Detect which cell encompasses the target text, then output its [x, y] center coordinate. 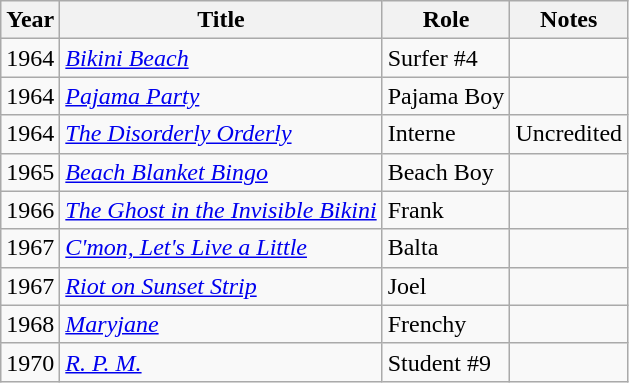
Bikini Beach [221, 58]
Balta [446, 248]
Title [221, 20]
The Disorderly Orderly [221, 134]
Maryjane [221, 324]
Uncredited [569, 134]
1965 [30, 172]
Beach Boy [446, 172]
Frenchy [446, 324]
Student #9 [446, 362]
Surfer #4 [446, 58]
R. P. M. [221, 362]
Role [446, 20]
1968 [30, 324]
The Ghost in the Invisible Bikini [221, 210]
Interne [446, 134]
Beach Blanket Bingo [221, 172]
Joel [446, 286]
Year [30, 20]
Riot on Sunset Strip [221, 286]
1970 [30, 362]
Pajama Boy [446, 96]
Frank [446, 210]
Pajama Party [221, 96]
C'mon, Let's Live a Little [221, 248]
1966 [30, 210]
Notes [569, 20]
